Detect which cell encompasses the target text, then output its [X, Y] center coordinate. 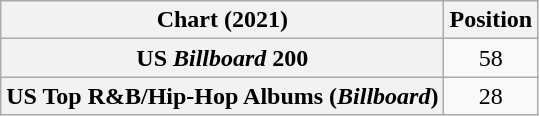
US Top R&B/Hip-Hop Albums (Billboard) [222, 96]
58 [491, 58]
Chart (2021) [222, 20]
Position [491, 20]
28 [491, 96]
US Billboard 200 [222, 58]
